Extract the (X, Y) coordinate from the center of the cell holding the provided text.  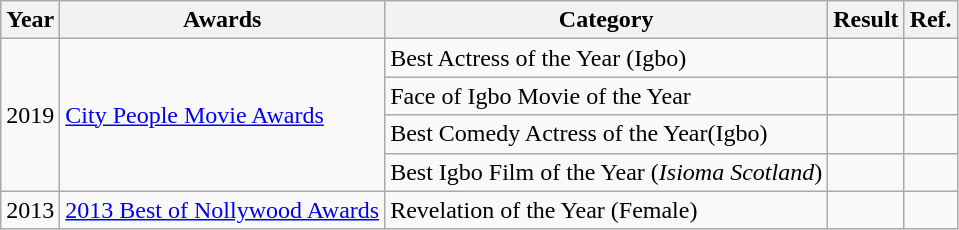
Best Comedy Actress of the Year(Igbo) (606, 134)
Category (606, 20)
Ref. (930, 20)
Year (30, 20)
2019 (30, 115)
Revelation of the Year (Female) (606, 210)
2013 Best of Nollywood Awards (222, 210)
Face of Igbo Movie of the Year (606, 96)
City People Movie Awards (222, 115)
Best Actress of the Year (Igbo) (606, 58)
Result (866, 20)
Awards (222, 20)
2013 (30, 210)
Best Igbo Film of the Year (Isioma Scotland) (606, 172)
